Extract the [X, Y] coordinate from the center of the cell holding the provided text.  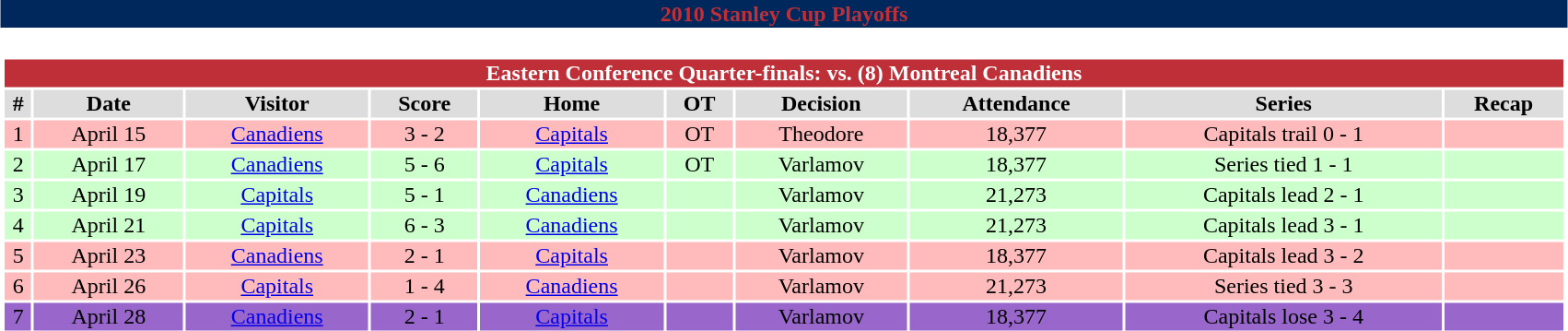
6 - 3 [424, 226]
Capitals lead 3 - 1 [1283, 226]
Visitor [276, 104]
1 - 4 [424, 287]
5 [18, 255]
Attendance [1016, 104]
April 19 [109, 195]
Score [424, 104]
Theodore [821, 134]
6 [18, 287]
April 15 [109, 134]
Series [1283, 104]
Series tied 1 - 1 [1283, 165]
# [18, 104]
April 23 [109, 255]
2010 Stanley Cup Playoffs [784, 14]
Capitals lead 3 - 2 [1283, 255]
Capitals trail 0 - 1 [1283, 134]
5 - 6 [424, 165]
Eastern Conference Quarter-finals: vs. (8) Montreal Canadiens [783, 73]
5 - 1 [424, 195]
Date [109, 104]
4 [18, 226]
Series tied 3 - 3 [1283, 287]
3 [18, 195]
April 26 [109, 287]
3 - 2 [424, 134]
Capitals lose 3 - 4 [1283, 316]
Home [571, 104]
Capitals lead 2 - 1 [1283, 195]
7 [18, 316]
Decision [821, 104]
2 [18, 165]
Recap [1504, 104]
April 28 [109, 316]
April 21 [109, 226]
April 17 [109, 165]
1 [18, 134]
